Output the [x, y] coordinate of the center of the cell containing the given text.  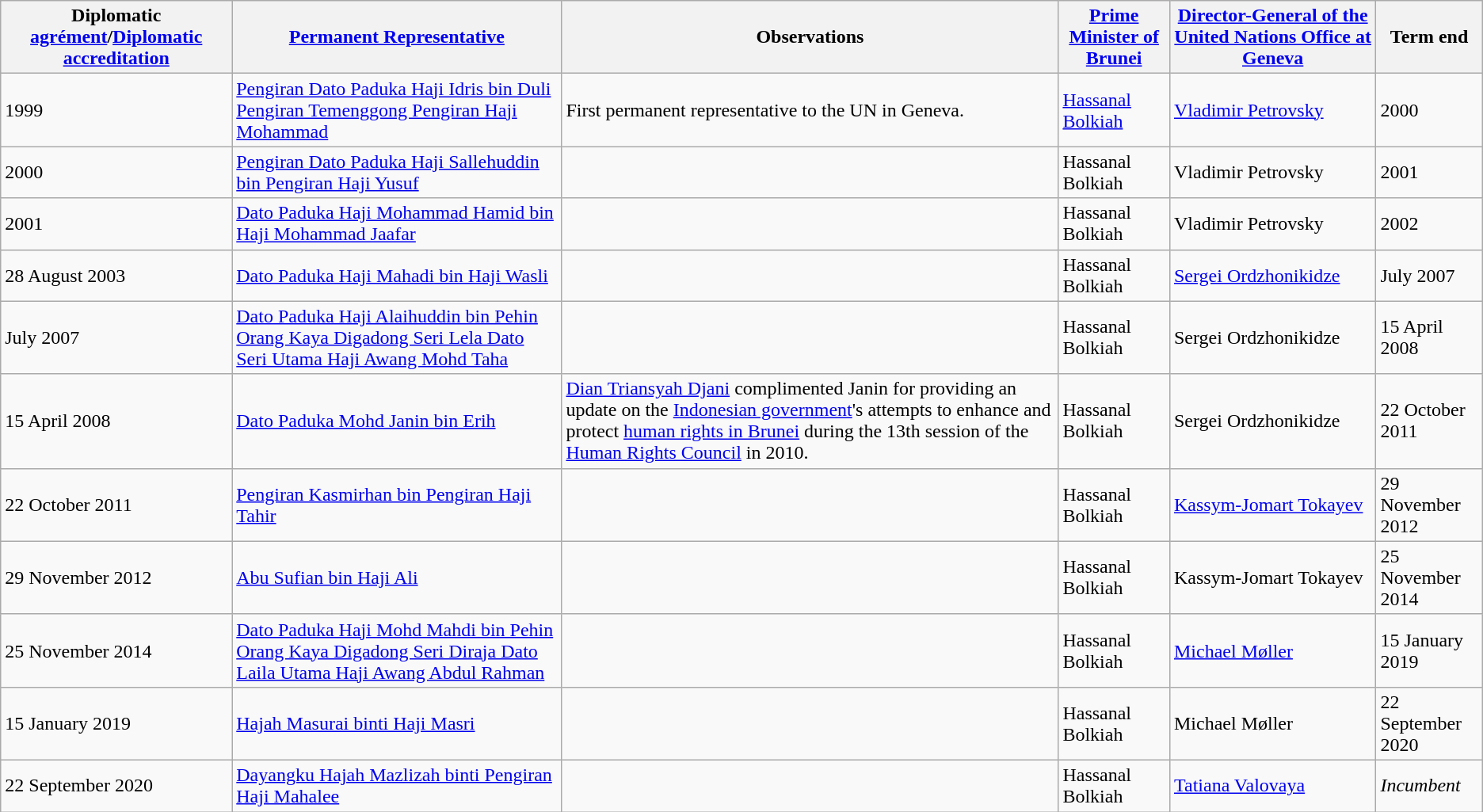
Diplomatic agrément/Diplomatic accreditation [116, 37]
Incumbent [1429, 786]
Term end [1429, 37]
Observations [810, 37]
Permanent Representative [397, 37]
Dato Paduka Mohd Janin bin Erih [397, 421]
Pengiran Dato Paduka Haji Sallehuddin bin Pengiran Haji Yusuf [397, 173]
Tatiana Valovaya [1272, 786]
Dato Paduka Haji Mahadi bin Haji Wasli [397, 276]
First permanent representative to the UN in Geneva. [810, 110]
Dato Paduka Haji Alaihuddin bin Pehin Orang Kaya Digadong Seri Lela Dato Seri Utama Haji Awang Mohd Taha [397, 337]
Dayangku Hajah Mazlizah binti Pengiran Haji Mahalee [397, 786]
Dato Paduka Haji Mohammad Hamid bin Haji Mohammad Jaafar [397, 223]
Prime Minister of Brunei [1114, 37]
Director-General of the United Nations Office at Geneva [1272, 37]
Hajah Masurai binti Haji Masri [397, 723]
Abu Sufian bin Haji Ali [397, 578]
Dato Paduka Haji Mohd Mahdi bin Pehin Orang Kaya Digadong Seri Diraja Dato Laila Utama Haji Awang Abdul Rahman [397, 650]
2002 [1429, 223]
Pengiran Dato Paduka Haji Idris bin Duli Pengiran Temenggong Pengiran Haji Mohammad [397, 110]
28 August 2003 [116, 276]
Pengiran Kasmirhan bin Pengiran Haji Tahir [397, 505]
1999 [116, 110]
